Output the (x, y) coordinate of the center of the cell containing the given text.  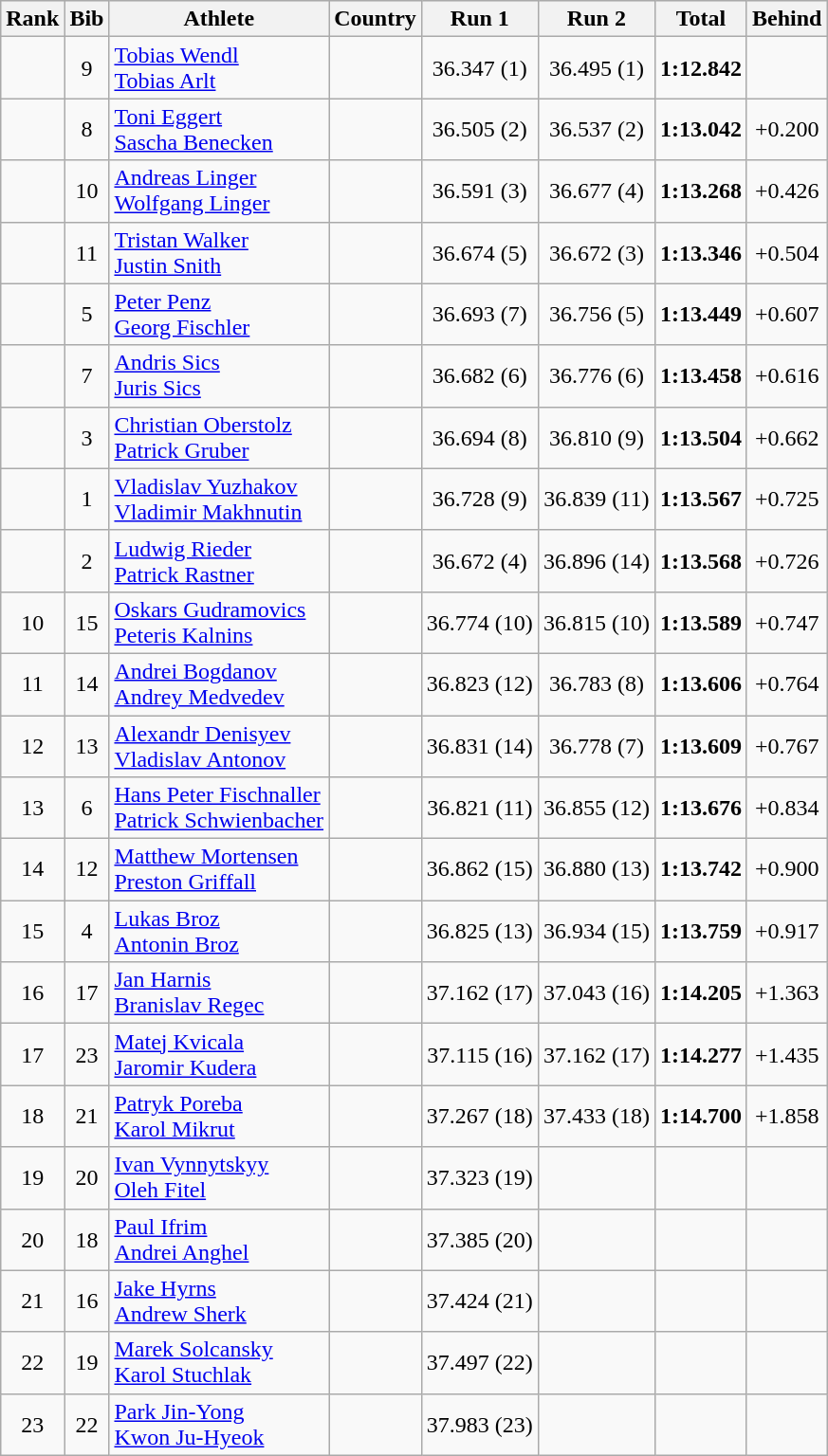
+0.764 (786, 684)
Andreas LingerWolfgang Linger (219, 191)
36.756 (5) (596, 315)
Andris SicsJuris Sics (219, 375)
36.934 (15) (596, 931)
1:13.606 (700, 684)
Country (376, 19)
36.810 (9) (596, 438)
Rank (32, 19)
Vladislav YuzhakovVladimir Makhnutin (219, 499)
+0.725 (786, 499)
37.433 (18) (596, 1117)
36.862 (15) (480, 870)
Matthew MortensenPreston Griffall (219, 870)
5 (87, 315)
36.674 (5) (480, 252)
+0.834 (786, 808)
+0.607 (786, 315)
Lukas BrozAntonin Broz (219, 931)
36.505 (2) (480, 129)
36.682 (6) (480, 375)
+1.363 (786, 993)
1:13.676 (700, 808)
4 (87, 931)
Athlete (219, 19)
36.823 (12) (480, 684)
36.831 (14) (480, 745)
1:13.458 (700, 375)
1:13.759 (700, 931)
+0.747 (786, 622)
Bib (87, 19)
+0.726 (786, 561)
36.591 (3) (480, 191)
36.821 (11) (480, 808)
37.267 (18) (480, 1117)
Marek SolcanskyKarol Stuchlak (219, 1363)
+0.616 (786, 375)
Park Jin-YongKwon Ju-Hyeok (219, 1424)
Matej KvicalaJaromir Kudera (219, 1054)
2 (87, 561)
+1.435 (786, 1054)
Toni EggertSascha Benecken (219, 129)
6 (87, 808)
Hans Peter FischnallerPatrick Schwienbacher (219, 808)
36.776 (6) (596, 375)
1:13.449 (700, 315)
37.385 (20) (480, 1240)
1:13.742 (700, 870)
37.323 (19) (480, 1177)
1:12.842 (700, 68)
3 (87, 438)
9 (87, 68)
1:13.567 (700, 499)
+0.200 (786, 129)
Patryk PorebaKarol Mikrut (219, 1117)
8 (87, 129)
36.677 (4) (596, 191)
36.855 (12) (596, 808)
+0.767 (786, 745)
Peter PenzGeorg Fischler (219, 315)
Jan HarnisBranislav Regec (219, 993)
Tristan WalkerJustin Snith (219, 252)
1:14.277 (700, 1054)
1:13.504 (700, 438)
1 (87, 499)
1:13.346 (700, 252)
37.115 (16) (480, 1054)
Run 1 (480, 19)
Paul IfrimAndrei Anghel (219, 1240)
+0.662 (786, 438)
37.043 (16) (596, 993)
36.783 (8) (596, 684)
36.495 (1) (596, 68)
Andrei BogdanovAndrey Medvedev (219, 684)
36.672 (3) (596, 252)
+1.858 (786, 1117)
Christian OberstolzPatrick Gruber (219, 438)
Behind (786, 19)
1:13.589 (700, 622)
1:14.205 (700, 993)
36.672 (4) (480, 561)
+0.900 (786, 870)
36.537 (2) (596, 129)
+0.917 (786, 931)
36.815 (10) (596, 622)
36.825 (13) (480, 931)
36.774 (10) (480, 622)
36.693 (7) (480, 315)
+0.504 (786, 252)
1:14.700 (700, 1117)
36.694 (8) (480, 438)
1:13.609 (700, 745)
1:13.042 (700, 129)
7 (87, 375)
36.839 (11) (596, 499)
36.896 (14) (596, 561)
Total (700, 19)
Alexandr DenisyevVladislav Antonov (219, 745)
Jake HyrnsAndrew Sherk (219, 1301)
37.983 (23) (480, 1424)
Oskars GudramovicsPeteris Kalnins (219, 622)
1:13.268 (700, 191)
36.728 (9) (480, 499)
Run 2 (596, 19)
1:13.568 (700, 561)
36.880 (13) (596, 870)
37.497 (22) (480, 1363)
36.347 (1) (480, 68)
36.778 (7) (596, 745)
Tobias WendlTobias Arlt (219, 68)
Ludwig RiederPatrick Rastner (219, 561)
Ivan VynnytskyyOleh Fitel (219, 1177)
37.424 (21) (480, 1301)
+0.426 (786, 191)
